Return the [x, y] coordinate for the center point of the cell that contains the specified text.  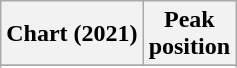
Chart (2021) [72, 34]
Peakposition [189, 34]
